Extract the [x, y] coordinate from the center of the cell holding the provided text.  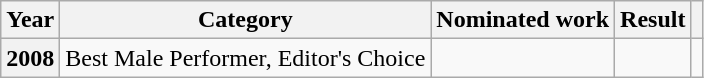
Year [30, 20]
Category [246, 20]
2008 [30, 58]
Result [653, 20]
Nominated work [523, 20]
Best Male Performer, Editor's Choice [246, 58]
